From the cell containing the given text, extract its center point as (x, y) coordinate. 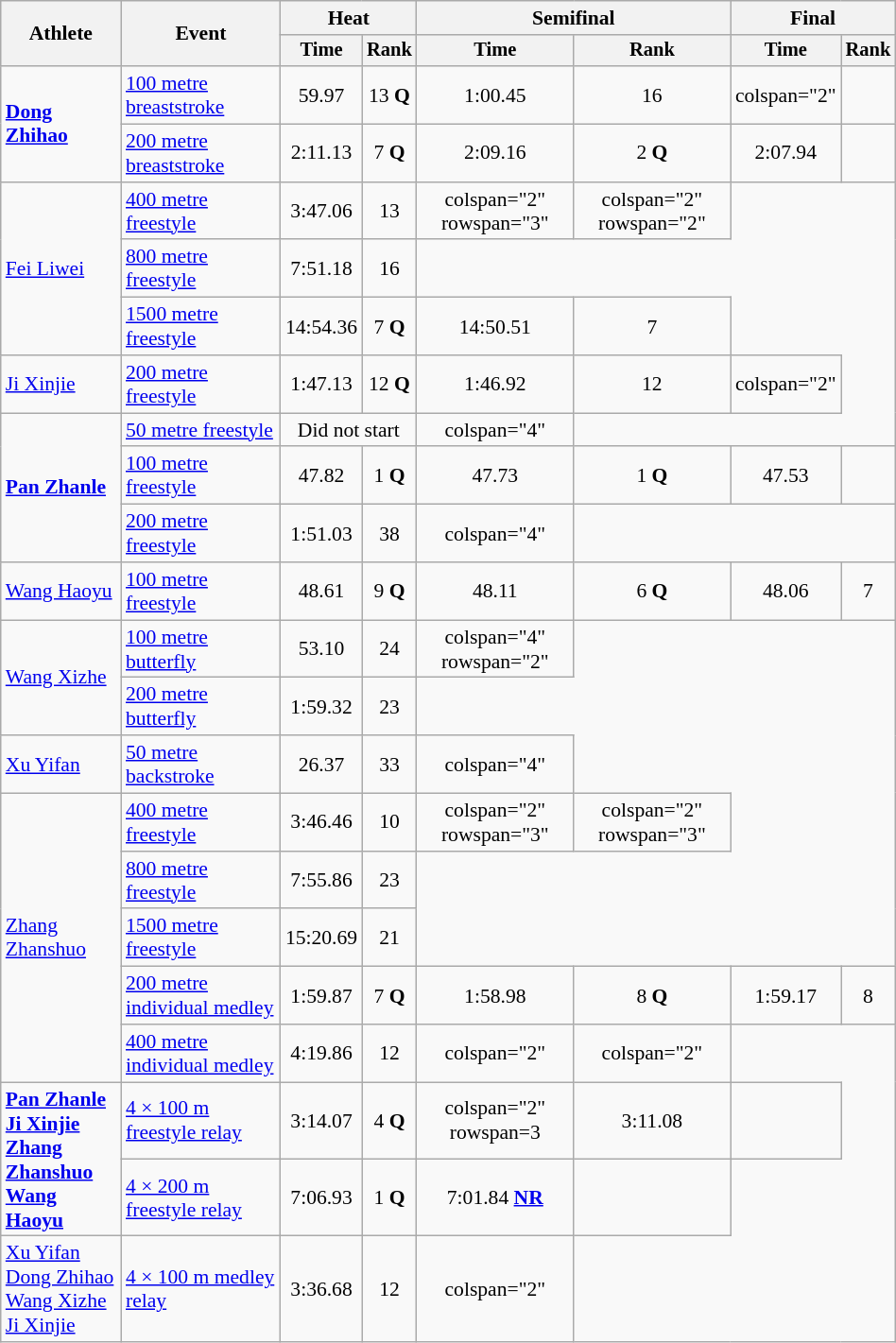
1:59.32 (321, 707)
48.06 (786, 592)
14:54.36 (321, 327)
200 metre individual medley (200, 996)
100 metre breaststroke (200, 95)
400 metre individual medley (200, 1053)
8 Q (652, 996)
47.53 (786, 476)
Xu Yifan (60, 764)
Dong Zhihao (60, 124)
59.97 (321, 95)
10 (389, 822)
2:11.13 (321, 153)
47.73 (495, 476)
Wang Haoyu (60, 592)
3:14.07 (321, 1121)
2:07.94 (786, 153)
Heat (349, 18)
50 metre freestyle (200, 430)
21 (389, 938)
3:46.46 (321, 822)
1:47.13 (321, 384)
13 (389, 212)
Final (813, 18)
33 (389, 764)
200 metre breaststroke (200, 153)
colspan="4" rowspan="2" (495, 648)
9 Q (389, 592)
colspan="2" rowspan="2" (652, 212)
7:51.18 (321, 268)
48.61 (321, 592)
7:06.93 (321, 1198)
2 Q (652, 153)
38 (389, 533)
3:47.06 (321, 212)
7:55.86 (321, 881)
3:36.68 (321, 1289)
Zhang Zhanshuo (60, 938)
Pan Zhanle (60, 488)
200 metre butterfly (200, 707)
colspan="2" rowspan=3 (495, 1121)
Fei Liwei (60, 268)
48.11 (495, 592)
8 (869, 996)
14:50.51 (495, 327)
24 (389, 648)
Ji Xinjie (60, 384)
100 metre butterfly (200, 648)
1:00.45 (495, 95)
Athlete (60, 34)
2:09.16 (495, 153)
1:59.17 (786, 996)
1:46.92 (495, 384)
13 Q (389, 95)
1:59.87 (321, 996)
53.10 (321, 648)
7:01.84 NR (495, 1198)
26.37 (321, 764)
4 × 100 m freestyle relay (200, 1121)
3:11.08 (652, 1121)
12 Q (389, 384)
Wang Xizhe (60, 678)
Pan ZhanleJi XinjieZhang ZhanshuoWang Haoyu (60, 1159)
1:51.03 (321, 533)
4 × 200 m freestyle relay (200, 1198)
4 × 100 m medley relay (200, 1289)
6 Q (652, 592)
Semifinal (574, 18)
47.82 (321, 476)
4 Q (389, 1121)
1:58.98 (495, 996)
4:19.86 (321, 1053)
50 metre backstroke (200, 764)
Event (200, 34)
15:20.69 (321, 938)
Did not start (349, 430)
Xu YifanDong Zhihao Wang Xizhe Ji Xinjie (60, 1289)
